Pinpoint the cell where the given text exists, returning its (X, Y) midpoint coordinate. 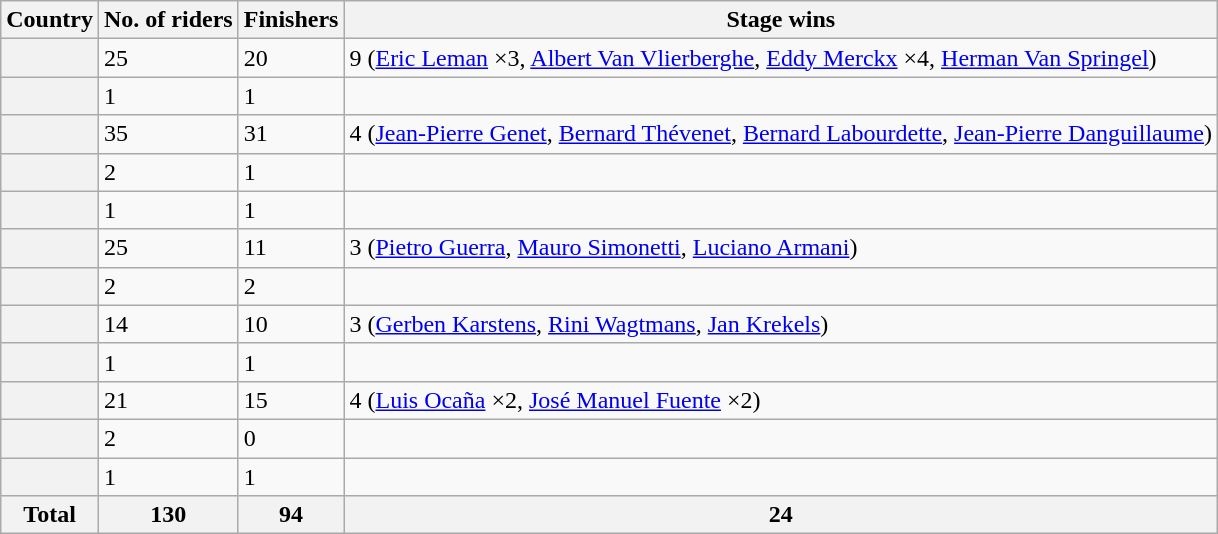
4 (Luis Ocaña ×2, José Manuel Fuente ×2) (781, 400)
3 (Pietro Guerra, Mauro Simonetti, Luciano Armani) (781, 248)
14 (168, 324)
94 (291, 515)
No. of riders (168, 20)
24 (781, 515)
Finishers (291, 20)
9 (Eric Leman ×3, Albert Van Vlierberghe, Eddy Merckx ×4, Herman Van Springel) (781, 58)
3 (Gerben Karstens, Rini Wagtmans, Jan Krekels) (781, 324)
35 (168, 134)
31 (291, 134)
Country (50, 20)
0 (291, 438)
4 (Jean-Pierre Genet, Bernard Thévenet, Bernard Labourdette, Jean-Pierre Danguillaume) (781, 134)
11 (291, 248)
15 (291, 400)
10 (291, 324)
21 (168, 400)
Total (50, 515)
Stage wins (781, 20)
130 (168, 515)
20 (291, 58)
